For the text-containing cell, return its midpoint in (x, y) coordinate format. 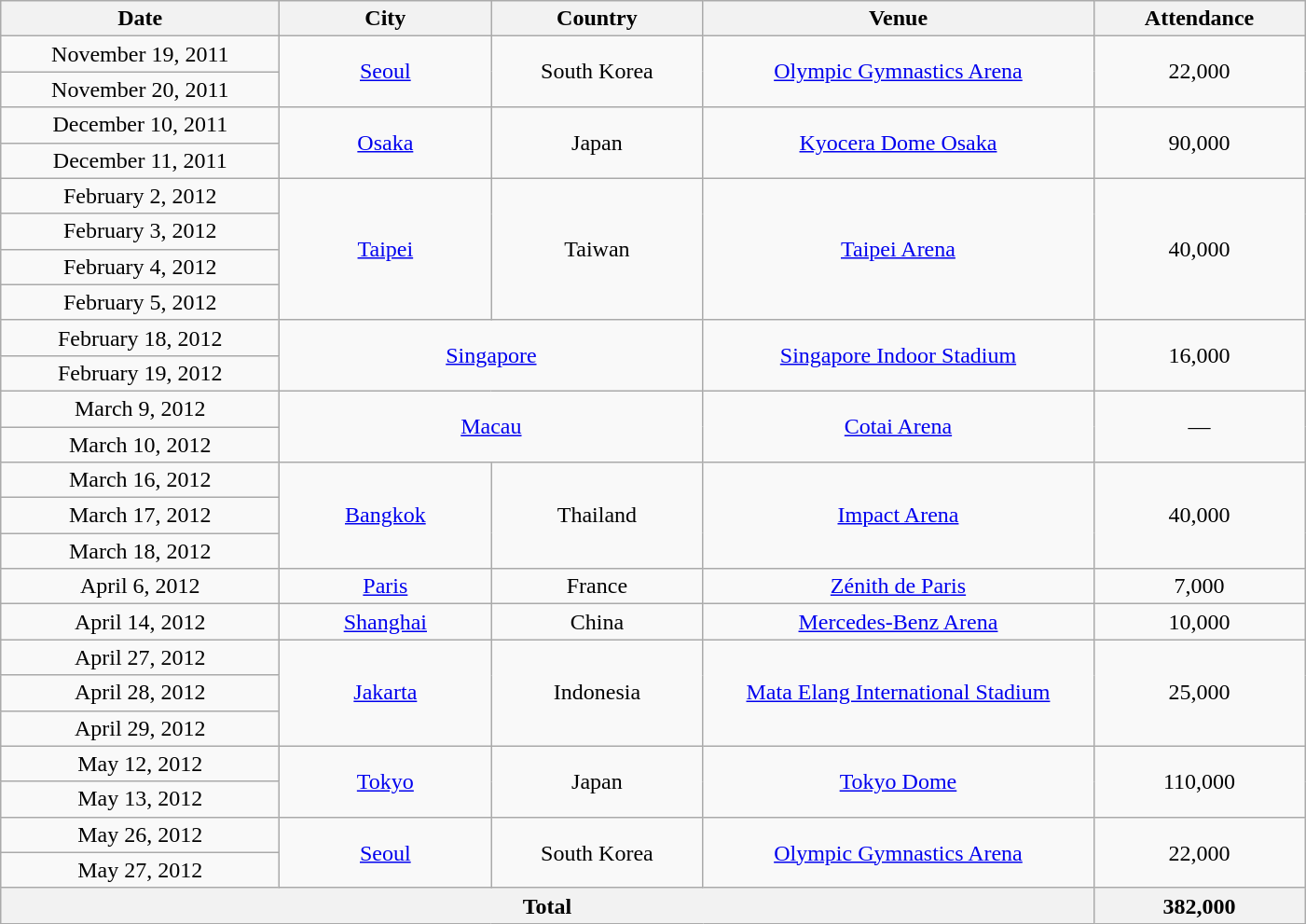
China (597, 622)
Jakarta (386, 693)
March 18, 2012 (140, 551)
Paris (386, 586)
Indonesia (597, 693)
Shanghai (386, 622)
Thailand (597, 516)
February 3, 2012 (140, 231)
February 18, 2012 (140, 338)
December 10, 2011 (140, 125)
Attendance (1199, 19)
November 20, 2011 (140, 90)
Country (597, 19)
Kyocera Dome Osaka (899, 143)
May 27, 2012 (140, 870)
110,000 (1199, 781)
February 2, 2012 (140, 196)
Singapore Indoor Stadium (899, 355)
16,000 (1199, 355)
March 17, 2012 (140, 516)
25,000 (1199, 693)
Zénith de Paris (899, 586)
November 19, 2011 (140, 54)
May 13, 2012 (140, 799)
March 10, 2012 (140, 445)
May 26, 2012 (140, 834)
Taipei Arena (899, 249)
10,000 (1199, 622)
Date (140, 19)
Singapore (491, 355)
Taiwan (597, 249)
April 14, 2012 (140, 622)
90,000 (1199, 143)
Bangkok (386, 516)
February 19, 2012 (140, 373)
February 4, 2012 (140, 267)
Impact Arena (899, 516)
Macau (491, 426)
March 16, 2012 (140, 480)
Mata Elang International Stadium (899, 693)
— (1199, 426)
Mercedes-Benz Arena (899, 622)
Osaka (386, 143)
Taipei (386, 249)
France (597, 586)
March 9, 2012 (140, 408)
April 28, 2012 (140, 693)
April 29, 2012 (140, 728)
February 5, 2012 (140, 302)
December 11, 2011 (140, 160)
Cotai Arena (899, 426)
April 27, 2012 (140, 657)
May 12, 2012 (140, 764)
Tokyo (386, 781)
Tokyo Dome (899, 781)
Venue (899, 19)
7,000 (1199, 586)
April 6, 2012 (140, 586)
Total (547, 905)
City (386, 19)
382,000 (1199, 905)
